Pinpoint the cell where the given text exists, returning its (x, y) midpoint coordinate. 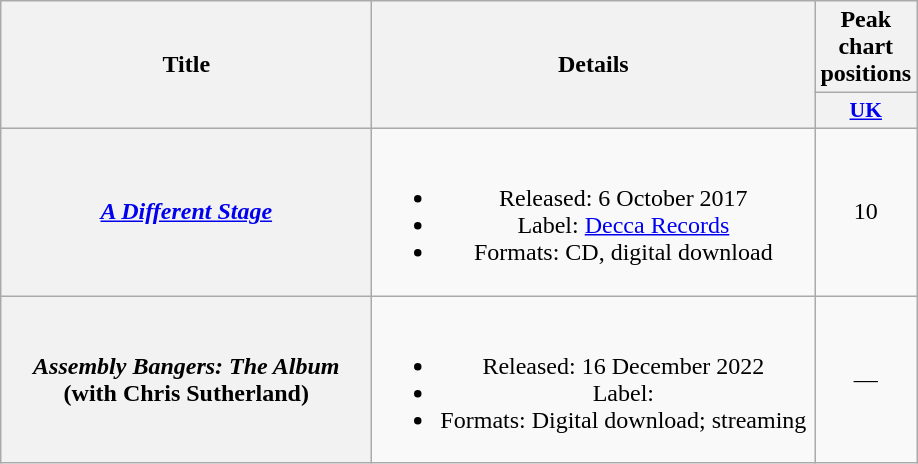
Peak chart positions (866, 47)
UK (866, 111)
Title (186, 65)
Released: 6 October 2017Label: Decca RecordsFormats: CD, digital download (594, 212)
Released: 16 December 2022Label:Formats: Digital download; streaming (594, 380)
10 (866, 212)
Details (594, 65)
— (866, 380)
Assembly Bangers: The Album(with Chris Sutherland) (186, 380)
A Different Stage (186, 212)
